From the cell containing the given text, extract its center point as (x, y) coordinate. 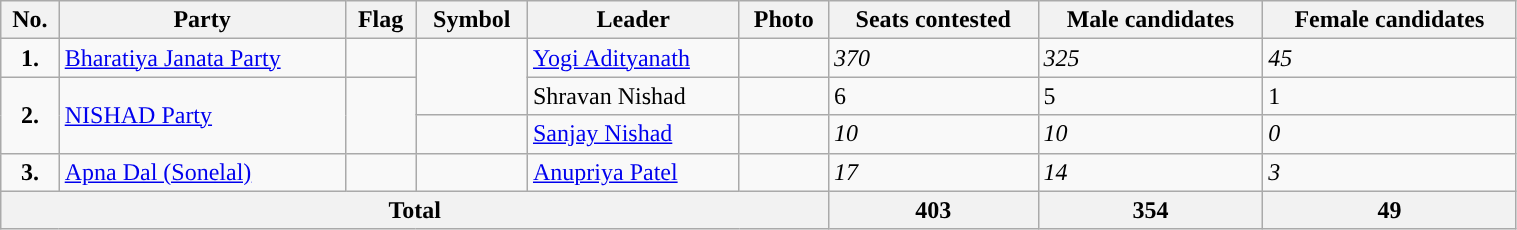
0 (1390, 134)
Total (415, 210)
403 (933, 210)
Party (202, 20)
Shravan Nishad (633, 96)
14 (1150, 172)
Bharatiya Janata Party (202, 58)
Anupriya Patel (633, 172)
Sanjay Nishad (633, 134)
49 (1390, 210)
370 (933, 58)
Yogi Adityanath (633, 58)
No. (30, 20)
325 (1150, 58)
Apna Dal (Sonelal) (202, 172)
5 (1150, 96)
6 (933, 96)
Photo (784, 20)
NISHAD Party (202, 115)
Female candidates (1390, 20)
45 (1390, 58)
3 (1390, 172)
Male candidates (1150, 20)
354 (1150, 210)
17 (933, 172)
1. (30, 58)
Flag (380, 20)
Symbol (472, 20)
1 (1390, 96)
2. (30, 115)
3. (30, 172)
Leader (633, 20)
Seats contested (933, 20)
